Identify which cell holds the provided text, then report its (x, y) central coordinate. 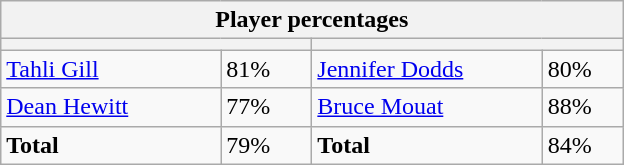
84% (582, 145)
79% (266, 145)
Player percentages (312, 20)
Tahli Gill (111, 69)
Bruce Mouat (427, 107)
88% (582, 107)
77% (266, 107)
Jennifer Dodds (427, 69)
Dean Hewitt (111, 107)
81% (266, 69)
80% (582, 69)
